Search for the cell housing the specified text and yield its [x, y] center coordinate. 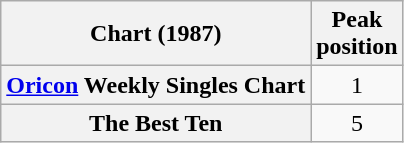
Chart (1987) [156, 34]
Oricon Weekly Singles Chart [156, 85]
Peakposition [357, 34]
1 [357, 85]
5 [357, 123]
The Best Ten [156, 123]
